Determine the (X, Y) coordinate at the center of the cell enclosing the given text.  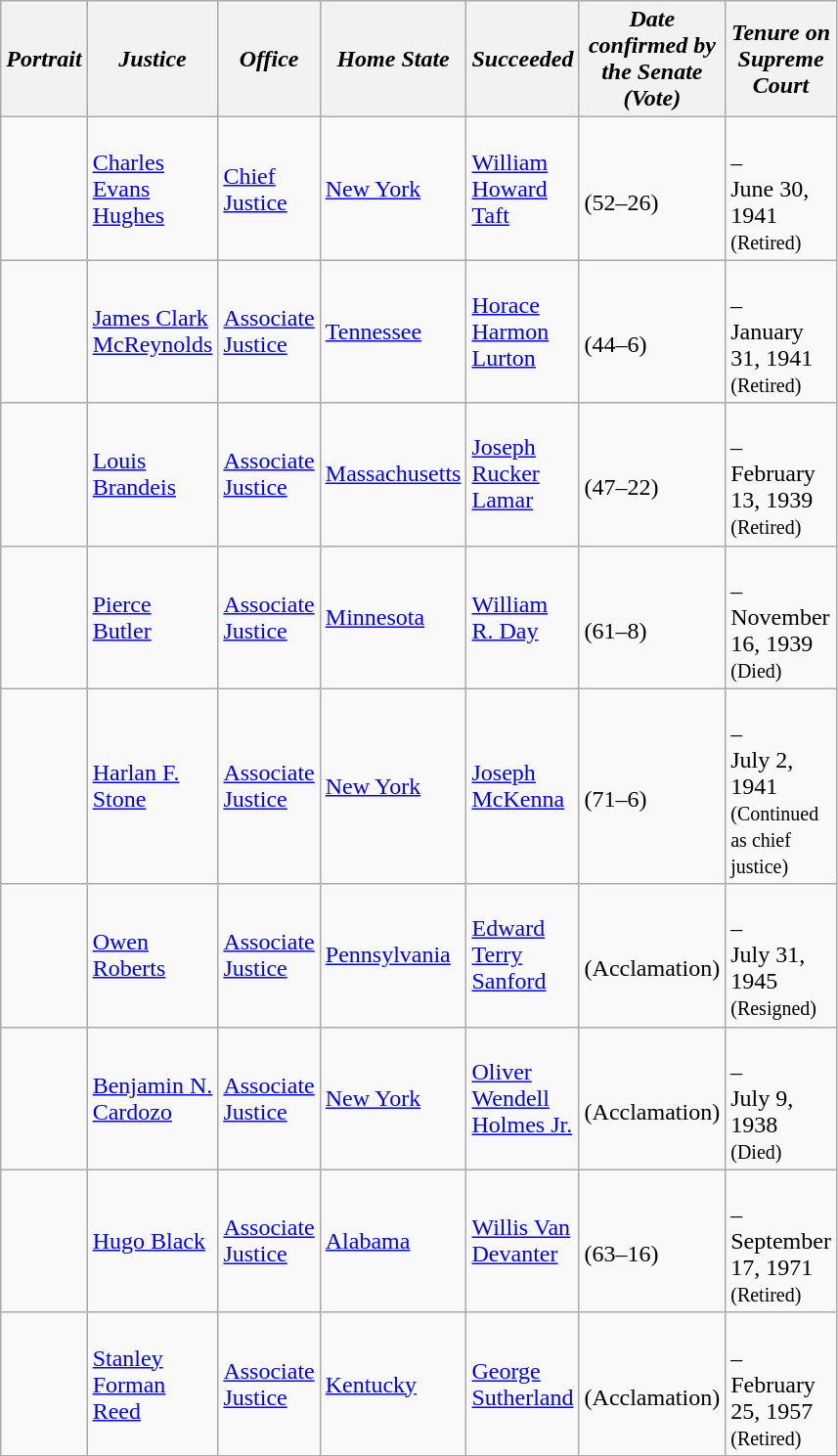
–July 9, 1938(Died) (781, 1098)
Oliver Wendell Holmes Jr. (522, 1098)
Massachusetts (393, 474)
–January 31, 1941(Retired) (781, 331)
(63–16) (652, 1241)
Office (269, 59)
–November 16, 1939(Died) (781, 617)
Willis Van Devanter (522, 1241)
Tennessee (393, 331)
Kentucky (393, 1384)
Louis Brandeis (153, 474)
Benjamin N. Cardozo (153, 1098)
Date confirmed by the Senate(Vote) (652, 59)
William R. Day (522, 617)
–June 30, 1941(Retired) (781, 189)
Alabama (393, 1241)
William Howard Taft (522, 189)
(61–8) (652, 617)
–February 25, 1957(Retired) (781, 1384)
–July 31, 1945(Resigned) (781, 955)
–February 13, 1939(Retired) (781, 474)
Minnesota (393, 617)
Owen Roberts (153, 955)
(47–22) (652, 474)
Justice (153, 59)
–September 17, 1971(Retired) (781, 1241)
Chief Justice (269, 189)
Stanley Forman Reed (153, 1384)
George Sutherland (522, 1384)
Harlan F. Stone (153, 786)
(52–26) (652, 189)
James Clark McReynolds (153, 331)
Joseph McKenna (522, 786)
(44–6) (652, 331)
Horace Harmon Lurton (522, 331)
(71–6) (652, 786)
–July 2, 1941(Continued as chief justice) (781, 786)
Joseph Rucker Lamar (522, 474)
Tenure on Supreme Court (781, 59)
Pierce Butler (153, 617)
Edward Terry Sanford (522, 955)
Charles Evans Hughes (153, 189)
Home State (393, 59)
Hugo Black (153, 1241)
Succeeded (522, 59)
Pennsylvania (393, 955)
Portrait (44, 59)
